Locate the cell with the specified text and output its (X, Y) center coordinate. 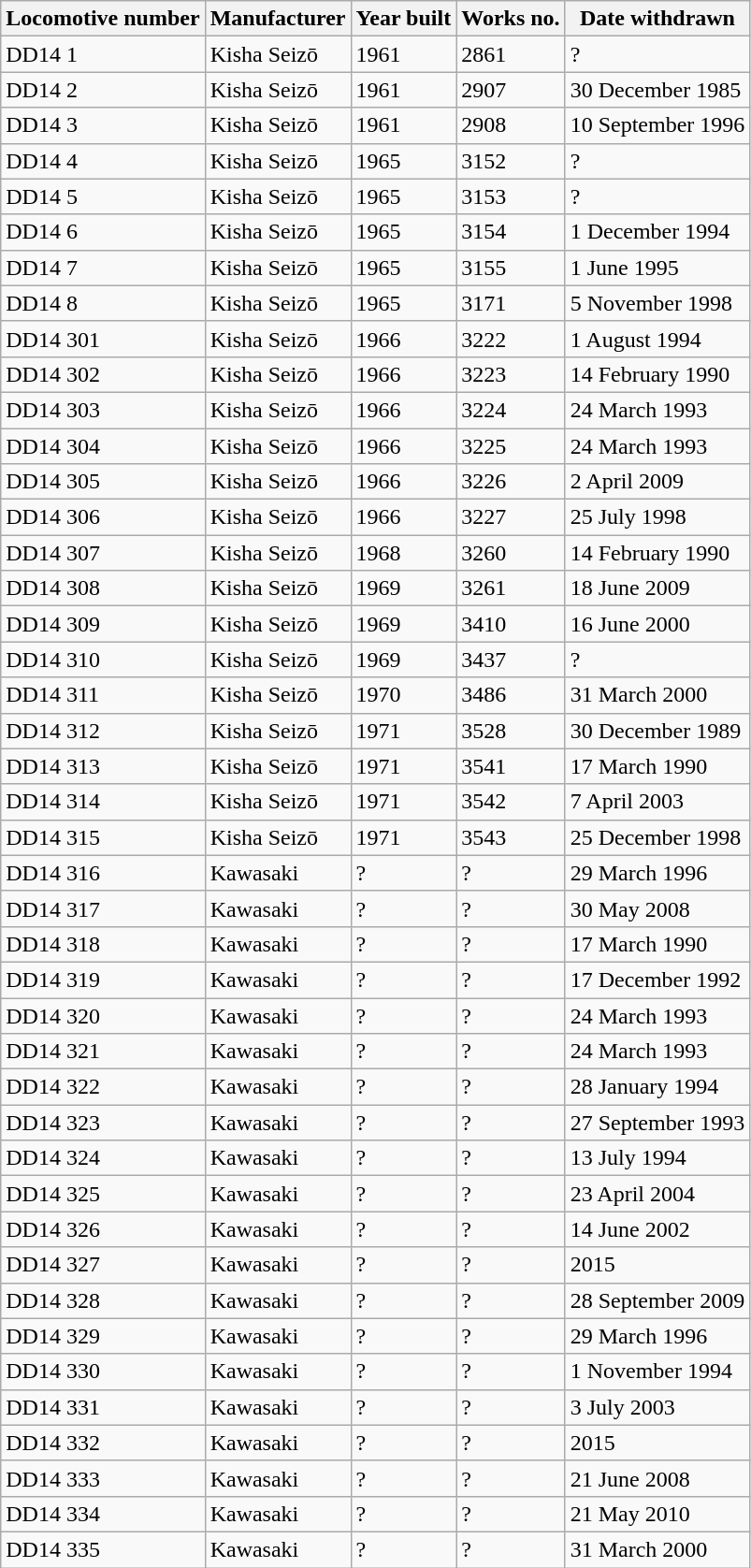
DD14 302 (103, 374)
Date withdrawn (657, 19)
27 September 1993 (657, 1123)
DD14 322 (103, 1087)
DD14 312 (103, 731)
3224 (511, 410)
DD14 333 (103, 1478)
3152 (511, 161)
DD14 314 (103, 802)
Manufacturer (278, 19)
DD14 325 (103, 1194)
DD14 320 (103, 1015)
28 January 1994 (657, 1087)
DD14 310 (103, 660)
1 November 1994 (657, 1372)
3410 (511, 624)
7 April 2003 (657, 802)
2907 (511, 90)
DD14 307 (103, 553)
3155 (511, 268)
3171 (511, 303)
3223 (511, 374)
1 August 1994 (657, 339)
DD14 301 (103, 339)
DD14 335 (103, 1549)
2908 (511, 125)
DD14 2 (103, 90)
30 December 1989 (657, 731)
DD14 311 (103, 695)
DD14 313 (103, 766)
DD14 332 (103, 1443)
DD14 319 (103, 980)
DD14 309 (103, 624)
1970 (404, 695)
DD14 324 (103, 1158)
17 December 1992 (657, 980)
Works no. (511, 19)
DD14 328 (103, 1300)
DD14 330 (103, 1372)
DD14 334 (103, 1514)
DD14 6 (103, 232)
DD14 326 (103, 1229)
3153 (511, 196)
1 December 1994 (657, 232)
DD14 4 (103, 161)
3541 (511, 766)
30 May 2008 (657, 908)
3227 (511, 517)
1968 (404, 553)
3528 (511, 731)
DD14 327 (103, 1265)
3261 (511, 588)
16 June 2000 (657, 624)
3542 (511, 802)
DD14 1 (103, 54)
3 July 2003 (657, 1407)
5 November 1998 (657, 303)
10 September 1996 (657, 125)
DD14 303 (103, 410)
DD14 321 (103, 1052)
3486 (511, 695)
2 April 2009 (657, 482)
Year built (404, 19)
1 June 1995 (657, 268)
DD14 329 (103, 1336)
DD14 306 (103, 517)
3437 (511, 660)
DD14 304 (103, 446)
DD14 323 (103, 1123)
DD14 3 (103, 125)
3260 (511, 553)
25 December 1998 (657, 837)
18 June 2009 (657, 588)
DD14 305 (103, 482)
3225 (511, 446)
DD14 318 (103, 944)
Locomotive number (103, 19)
28 September 2009 (657, 1300)
3543 (511, 837)
21 May 2010 (657, 1514)
23 April 2004 (657, 1194)
DD14 331 (103, 1407)
21 June 2008 (657, 1478)
25 July 1998 (657, 517)
13 July 1994 (657, 1158)
DD14 315 (103, 837)
30 December 1985 (657, 90)
2861 (511, 54)
DD14 316 (103, 873)
3226 (511, 482)
DD14 5 (103, 196)
DD14 317 (103, 908)
3154 (511, 232)
DD14 8 (103, 303)
3222 (511, 339)
DD14 7 (103, 268)
14 June 2002 (657, 1229)
DD14 308 (103, 588)
